Return the [x, y] coordinate for the center point of the cell that contains the specified text.  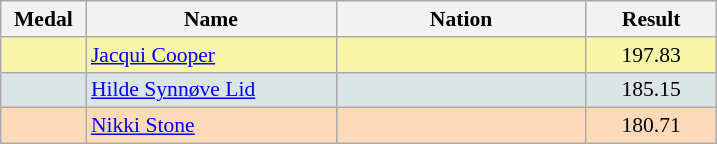
180.71 [651, 126]
Medal [44, 19]
Hilde Synnøve Lid [211, 90]
Nation [461, 19]
Nikki Stone [211, 126]
Name [211, 19]
197.83 [651, 55]
Result [651, 19]
185.15 [651, 90]
Jacqui Cooper [211, 55]
